Output the (x, y) coordinate of the center of the cell containing the given text.  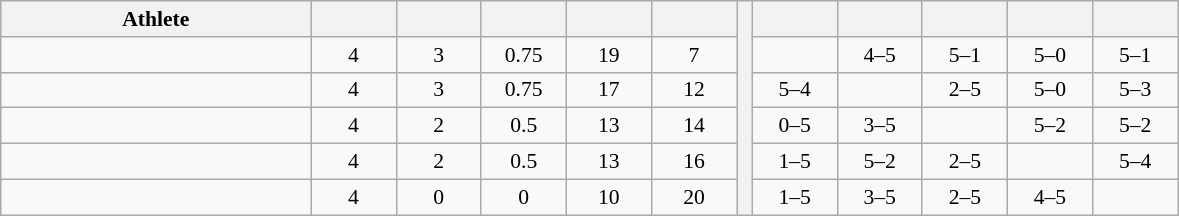
10 (608, 197)
Athlete (156, 19)
12 (694, 90)
19 (608, 55)
7 (694, 55)
0–5 (794, 126)
17 (608, 90)
20 (694, 197)
14 (694, 126)
16 (694, 162)
5–3 (1136, 90)
